Pinpoint the cell where the given text exists, returning its [X, Y] midpoint coordinate. 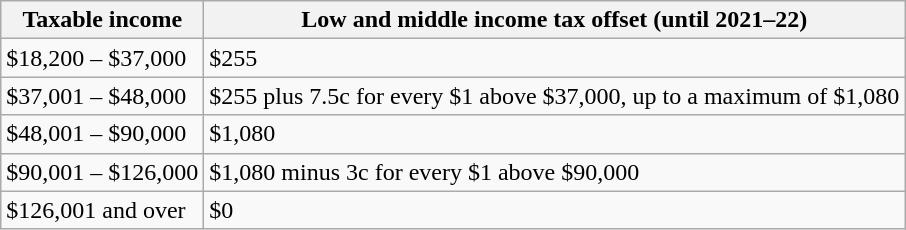
$1,080 [554, 134]
$255 [554, 58]
$37,001 – $48,000 [102, 96]
$126,001 and over [102, 210]
$18,200 – $37,000 [102, 58]
$1,080 minus 3c for every $1 above $90,000 [554, 172]
$48,001 – $90,000 [102, 134]
Taxable income [102, 20]
$90,001 – $126,000 [102, 172]
$255 plus 7.5c for every $1 above $37,000, up to a maximum of $1,080 [554, 96]
Low and middle income tax offset (until 2021–22) [554, 20]
$0 [554, 210]
